Capture the cell that displays the provided text and extract its (X, Y) central coordinate. 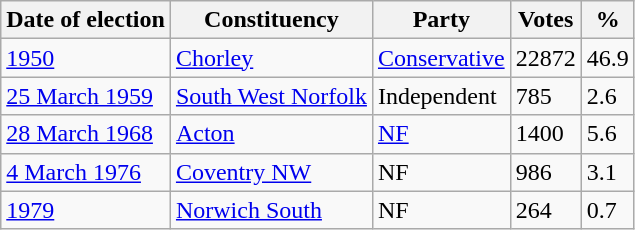
3.1 (608, 172)
264 (546, 210)
Date of election (86, 20)
0.7 (608, 210)
1950 (86, 58)
22872 (546, 58)
785 (546, 96)
46.9 (608, 58)
Chorley (271, 58)
Acton (271, 134)
Votes (546, 20)
Coventry NW (271, 172)
4 March 1976 (86, 172)
1400 (546, 134)
1979 (86, 210)
2.6 (608, 96)
Conservative (441, 58)
Party (441, 20)
Norwich South (271, 210)
Constituency (271, 20)
Independent (441, 96)
25 March 1959 (86, 96)
5.6 (608, 134)
986 (546, 172)
28 March 1968 (86, 134)
South West Norfolk (271, 96)
% (608, 20)
